Search for the cell housing the specified text and yield its [x, y] center coordinate. 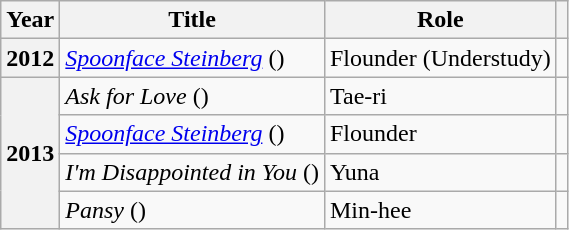
I'm Disappointed in You () [192, 172]
Title [192, 20]
Ask for Love () [192, 96]
Tae-ri [440, 96]
2013 [30, 153]
Role [440, 20]
Year [30, 20]
Yuna [440, 172]
Flounder (Understudy) [440, 58]
2012 [30, 58]
Min-hee [440, 210]
Pansy () [192, 210]
Flounder [440, 134]
